Return the [x, y] coordinate for the center point of the cell that contains the specified text.  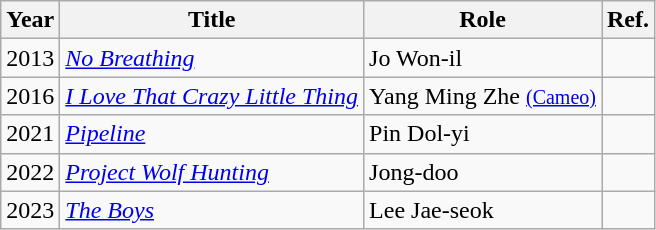
2016 [30, 96]
Lee Jae-seok [483, 210]
I Love That Crazy Little Thing [212, 96]
Ref. [628, 20]
Yang Ming Zhe (Cameo) [483, 96]
Jong-doo [483, 172]
Jo Won-il [483, 58]
Role [483, 20]
2022 [30, 172]
Pin Dol-yi [483, 134]
Pipeline [212, 134]
The Boys [212, 210]
Title [212, 20]
2023 [30, 210]
2021 [30, 134]
2013 [30, 58]
Year [30, 20]
No Breathing [212, 58]
Project Wolf Hunting [212, 172]
